Output the [X, Y] coordinate of the center of the cell containing the given text.  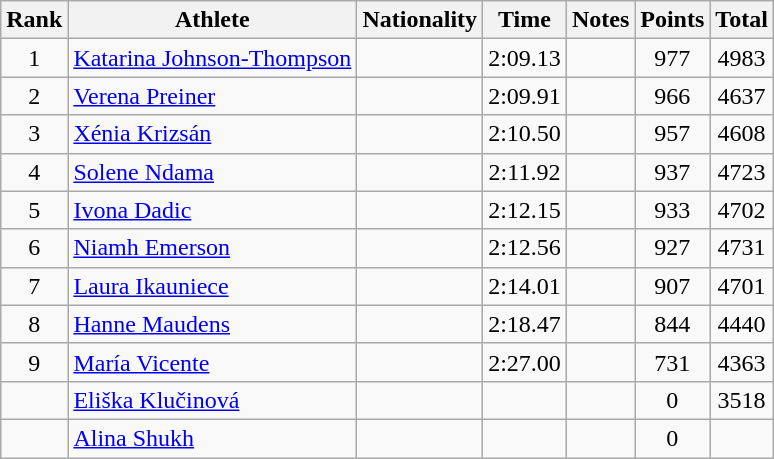
3 [34, 134]
4723 [742, 172]
8 [34, 324]
Total [742, 20]
4702 [742, 210]
2:12.56 [525, 248]
Time [525, 20]
933 [672, 210]
731 [672, 362]
Xénia Krizsán [212, 134]
4 [34, 172]
2:09.91 [525, 96]
4731 [742, 248]
Niamh Emerson [212, 248]
2:14.01 [525, 286]
3518 [742, 400]
844 [672, 324]
4440 [742, 324]
9 [34, 362]
Katarina Johnson-Thompson [212, 58]
2:09.13 [525, 58]
2:10.50 [525, 134]
2 [34, 96]
937 [672, 172]
4983 [742, 58]
5 [34, 210]
7 [34, 286]
Athlete [212, 20]
Notes [600, 20]
977 [672, 58]
Nationality [420, 20]
2:11.92 [525, 172]
966 [672, 96]
María Vicente [212, 362]
957 [672, 134]
Hanne Maudens [212, 324]
Eliška Klučinová [212, 400]
Rank [34, 20]
2:12.15 [525, 210]
927 [672, 248]
6 [34, 248]
Points [672, 20]
4701 [742, 286]
Solene Ndama [212, 172]
4637 [742, 96]
4608 [742, 134]
2:27.00 [525, 362]
Ivona Dadic [212, 210]
Alina Shukh [212, 438]
Laura Ikauniece [212, 286]
4363 [742, 362]
907 [672, 286]
Verena Preiner [212, 96]
2:18.47 [525, 324]
1 [34, 58]
